Find where the given text appears and provide that cell's center as [X, Y] coordinate. 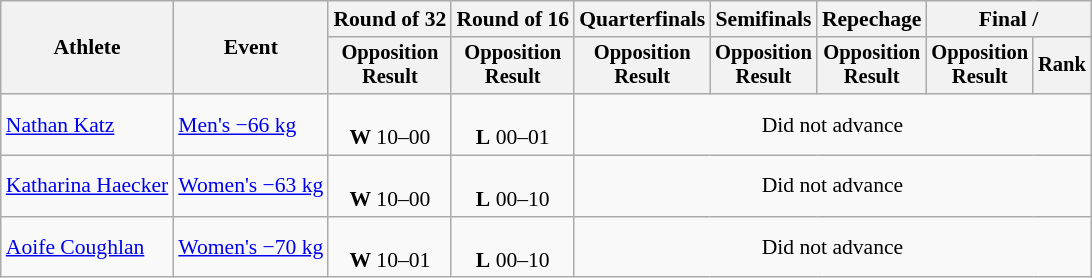
Nathan Katz [88, 124]
Rank [1062, 66]
Round of 16 [512, 19]
W 10–01 [390, 248]
Quarterfinals [642, 19]
L 00–01 [512, 124]
Repechage [872, 19]
Semifinals [764, 19]
Final / [1008, 19]
Katharina Haecker [88, 186]
Aoife Coughlan [88, 248]
Athlete [88, 48]
Round of 32 [390, 19]
Event [250, 48]
Men's −66 kg [250, 124]
Women's −70 kg [250, 248]
Women's −63 kg [250, 186]
